Pinpoint the cell where the given text exists, returning its [X, Y] midpoint coordinate. 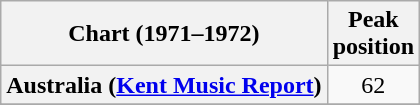
Chart (1971–1972) [164, 34]
62 [373, 85]
Peakposition [373, 34]
Australia (Kent Music Report) [164, 85]
